Locate the cell with the specified text and output its [X, Y] center coordinate. 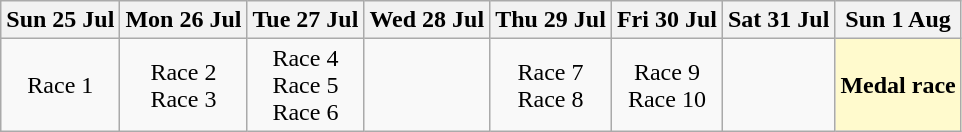
Race 2Race 3 [184, 85]
Sat 31 Jul [778, 20]
Wed 28 Jul [427, 20]
Race 1 [60, 85]
Race 9Race 10 [666, 85]
Sun 25 Jul [60, 20]
Sun 1 Aug [898, 20]
Thu 29 Jul [551, 20]
Fri 30 Jul [666, 20]
Tue 27 Jul [306, 20]
Race 4Race 5Race 6 [306, 85]
Mon 26 Jul [184, 20]
Race 7Race 8 [551, 85]
Medal race [898, 85]
